Detect which cell encompasses the target text, then output its [x, y] center coordinate. 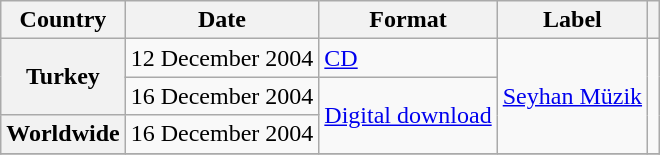
Date [222, 20]
Format [408, 20]
Worldwide [63, 134]
12 December 2004 [222, 58]
CD [408, 58]
Label [572, 20]
Digital download [408, 115]
Turkey [63, 77]
Seyhan Müzik [572, 96]
Country [63, 20]
